Identify which cell holds the provided text, then report its (x, y) central coordinate. 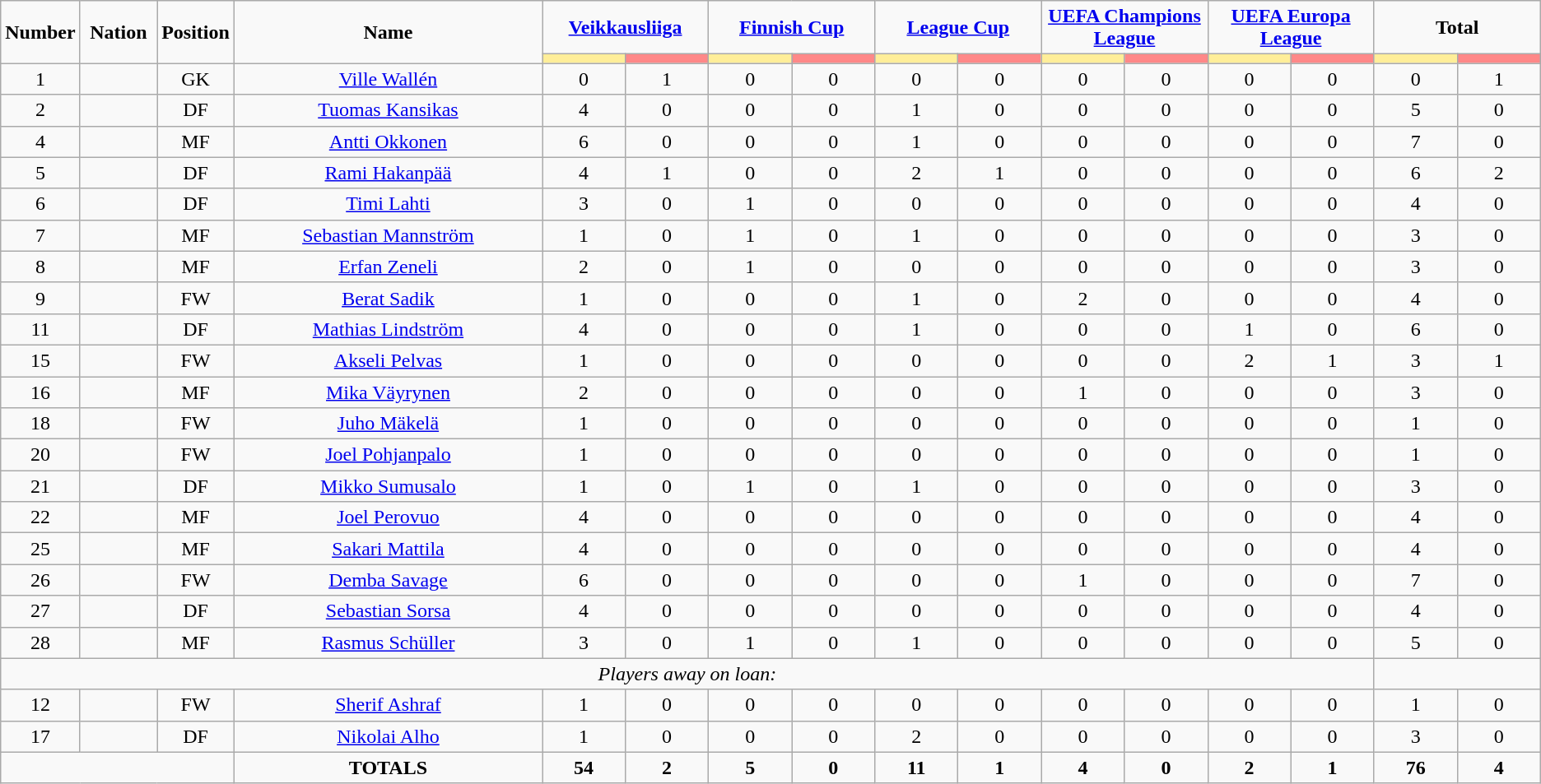
8 (40, 267)
Erfan Zeneli (388, 267)
Finnish Cup (792, 28)
17 (40, 736)
Number (40, 32)
Joel Perovuo (388, 517)
54 (583, 768)
Joel Pohjanpalo (388, 455)
21 (40, 486)
Nation (119, 32)
Sebastian Sorsa (388, 611)
26 (40, 580)
Veikkausliiga (625, 28)
22 (40, 517)
12 (40, 705)
Nikolai Alho (388, 736)
Mika Väyrynen (388, 392)
TOTALS (388, 768)
Demba Savage (388, 580)
76 (1416, 768)
Rami Hakanpää (388, 173)
28 (40, 643)
Rasmus Schüller (388, 643)
16 (40, 392)
Berat Sadik (388, 298)
Mikko Sumusalo (388, 486)
GK (196, 79)
Ville Wallén (388, 79)
Total (1457, 28)
20 (40, 455)
Sebastian Mannström (388, 235)
Tuomas Kansikas (388, 110)
Mathias Lindström (388, 329)
Juho Mäkelä (388, 424)
18 (40, 424)
UEFA Champions League (1124, 28)
League Cup (958, 28)
UEFA Europa League (1291, 28)
Position (196, 32)
15 (40, 360)
Players away on loan: (687, 674)
9 (40, 298)
Antti Okkonen (388, 141)
27 (40, 611)
25 (40, 549)
Sakari Mattila (388, 549)
Name (388, 32)
Timi Lahti (388, 204)
Akseli Pelvas (388, 360)
Sherif Ashraf (388, 705)
